Provide the [x, y] coordinate of the cell's center where the given text is located.  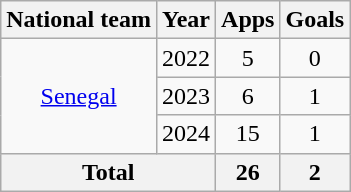
National team [79, 20]
Year [186, 20]
Total [108, 172]
2 [315, 172]
0 [315, 58]
2023 [186, 96]
Apps [248, 20]
5 [248, 58]
6 [248, 96]
26 [248, 172]
2022 [186, 58]
2024 [186, 134]
Goals [315, 20]
15 [248, 134]
Senegal [79, 96]
